Extract the (X, Y) coordinate from the center of the cell holding the provided text.  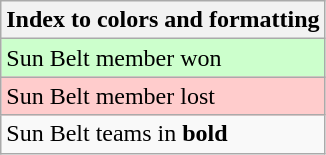
Sun Belt member won (163, 58)
Index to colors and formatting (163, 20)
Sun Belt member lost (163, 96)
Sun Belt teams in bold (163, 134)
